Determine the [x, y] coordinate at the center of the cell enclosing the given text.  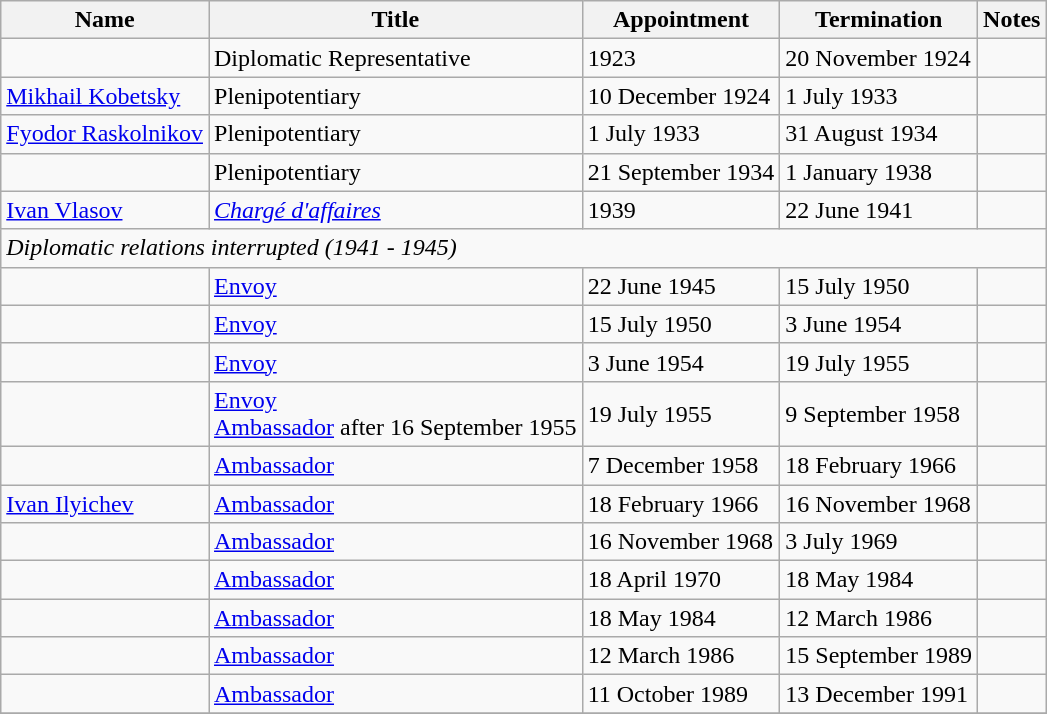
22 June 1945 [681, 286]
31 August 1934 [879, 134]
Termination [879, 20]
Mikhail Kobetsky [105, 96]
9 September 1958 [879, 414]
21 September 1934 [681, 172]
1923 [681, 58]
13 December 1991 [879, 694]
Appointment [681, 20]
Name [105, 20]
7 December 1958 [681, 465]
22 June 1941 [879, 210]
1939 [681, 210]
Title [395, 20]
Notes [1012, 20]
15 September 1989 [879, 656]
EnvoyAmbassador after 16 September 1955 [395, 414]
1 January 1938 [879, 172]
Ivan Vlasov [105, 210]
20 November 1924 [879, 58]
3 July 1969 [879, 542]
Fyodor Raskolnikov [105, 134]
18 April 1970 [681, 580]
Diplomatic Representative [395, 58]
10 December 1924 [681, 96]
Ivan Ilyichev [105, 503]
Chargé d'affaires [395, 210]
11 October 1989 [681, 694]
Diplomatic relations interrupted (1941 - 1945) [524, 248]
